From the cell containing the given text, extract its center point as [x, y] coordinate. 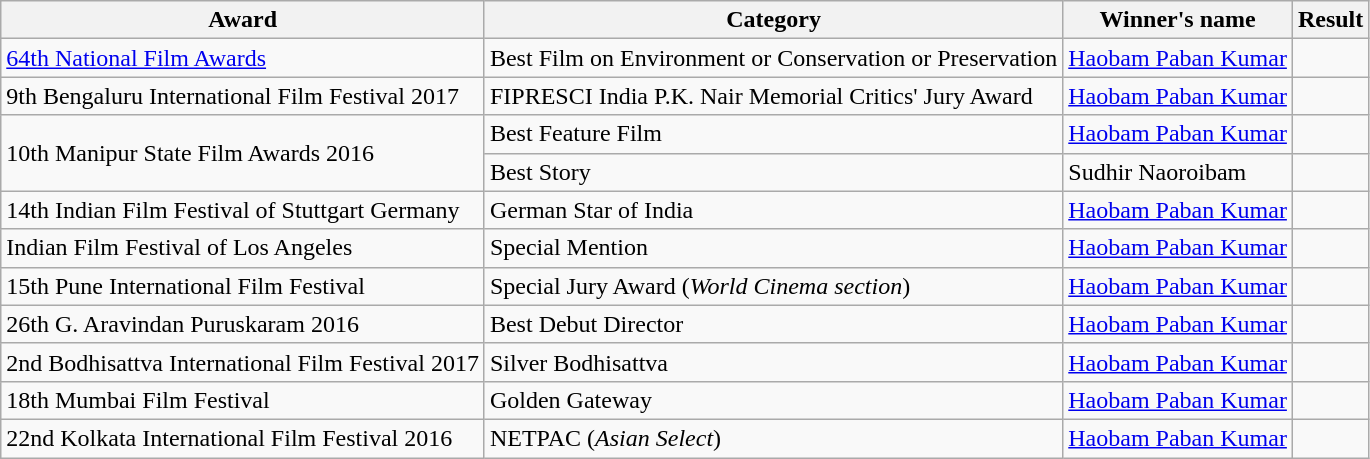
2nd Bodhisattva International Film Festival 2017 [243, 362]
10th Manipur State Film Awards 2016 [243, 153]
Result [1330, 20]
9th Bengaluru International Film Festival 2017 [243, 96]
Sudhir Naoroibam [1178, 172]
26th G. Aravindan Puruskaram 2016 [243, 324]
Golden Gateway [773, 400]
14th Indian Film Festival of Stuttgart Germany [243, 210]
FIPRESCI India P.K. Nair Memorial Critics' Jury Award [773, 96]
Special Jury Award (World Cinema section) [773, 286]
22nd Kolkata International Film Festival 2016 [243, 438]
German Star of India [773, 210]
Category [773, 20]
Winner's name [1178, 20]
64th National Film Awards [243, 58]
Best Feature Film [773, 134]
Best Debut Director [773, 324]
NETPAC (Asian Select) [773, 438]
Indian Film Festival of Los Angeles [243, 248]
Best Film on Environment or Conservation or Preservation [773, 58]
Award [243, 20]
Best Story [773, 172]
Special Mention [773, 248]
15th Pune International Film Festival [243, 286]
Silver Bodhisattva [773, 362]
18th Mumbai Film Festival [243, 400]
